Search for the cell housing the specified text and yield its [x, y] center coordinate. 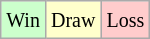
Loss [126, 20]
Win [24, 20]
Draw [72, 20]
